Output the [x, y] coordinate of the center of the cell containing the given text.  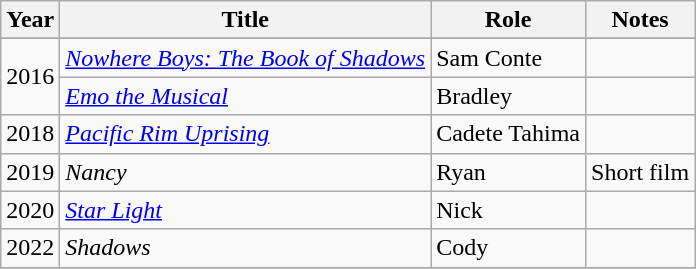
2020 [30, 210]
Shadows [246, 248]
Role [508, 20]
Cadete Tahima [508, 134]
2016 [30, 77]
Title [246, 20]
Ryan [508, 172]
Emo the Musical [246, 96]
Sam Conte [508, 58]
Bradley [508, 96]
Nick [508, 210]
Nancy [246, 172]
Nowhere Boys: The Book of Shadows [246, 58]
2018 [30, 134]
Cody [508, 248]
2022 [30, 248]
Notes [640, 20]
Short film [640, 172]
Year [30, 20]
2019 [30, 172]
Star Light [246, 210]
Pacific Rim Uprising [246, 134]
